Find where the given text appears and provide that cell's center as [X, Y] coordinate. 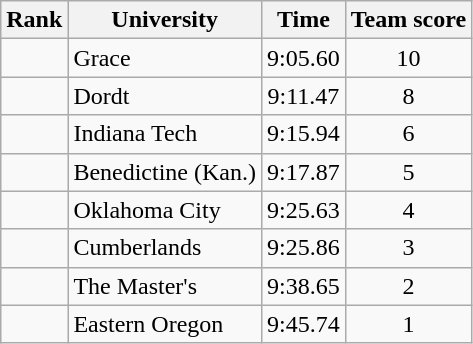
4 [408, 210]
2 [408, 286]
Oklahoma City [165, 210]
Time [304, 20]
9:17.87 [304, 172]
University [165, 20]
1 [408, 324]
10 [408, 58]
Grace [165, 58]
Dordt [165, 96]
8 [408, 96]
9:25.86 [304, 248]
9:45.74 [304, 324]
9:11.47 [304, 96]
3 [408, 248]
The Master's [165, 286]
Team score [408, 20]
Benedictine (Kan.) [165, 172]
Cumberlands [165, 248]
9:38.65 [304, 286]
5 [408, 172]
Eastern Oregon [165, 324]
9:05.60 [304, 58]
Indiana Tech [165, 134]
Rank [34, 20]
9:25.63 [304, 210]
6 [408, 134]
9:15.94 [304, 134]
